Output the [x, y] coordinate of the center of the cell containing the given text.  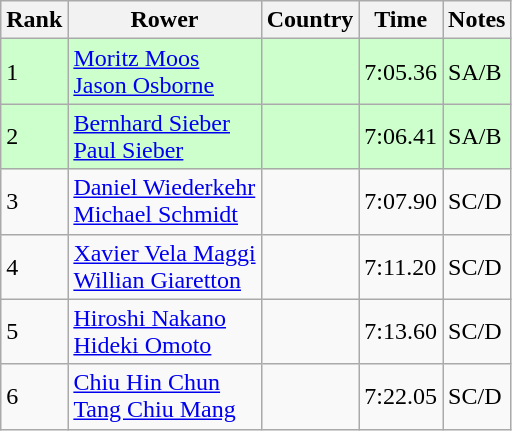
Notes [477, 20]
7:06.41 [401, 136]
5 [34, 332]
3 [34, 202]
Chiu Hin ChunTang Chiu Mang [164, 396]
1 [34, 72]
Rank [34, 20]
Moritz MoosJason Osborne [164, 72]
Bernhard SieberPaul Sieber [164, 136]
Xavier Vela MaggiWillian Giaretton [164, 266]
7:22.05 [401, 396]
Rower [164, 20]
7:07.90 [401, 202]
2 [34, 136]
7:05.36 [401, 72]
Country [310, 20]
Time [401, 20]
7:11.20 [401, 266]
Hiroshi NakanoHideki Omoto [164, 332]
6 [34, 396]
Daniel WiederkehrMichael Schmidt [164, 202]
7:13.60 [401, 332]
4 [34, 266]
